Detect which cell encompasses the target text, then output its [x, y] center coordinate. 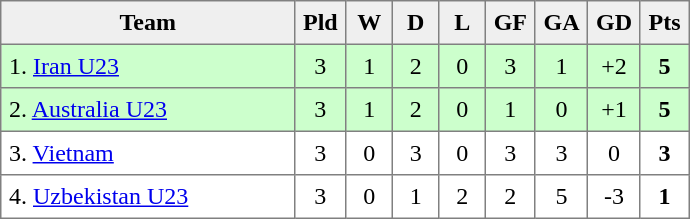
D [415, 23]
2. Australia U23 [148, 110]
-3 [614, 197]
+2 [614, 66]
GD [614, 23]
Team [148, 23]
GF [510, 23]
L [462, 23]
+1 [614, 110]
GA [561, 23]
4. Uzbekistan U23 [148, 197]
1. Iran U23 [148, 66]
Pld [320, 23]
W [369, 23]
Pts [664, 23]
3. Vietnam [148, 153]
